Find where the given text appears and provide that cell's center as [X, Y] coordinate. 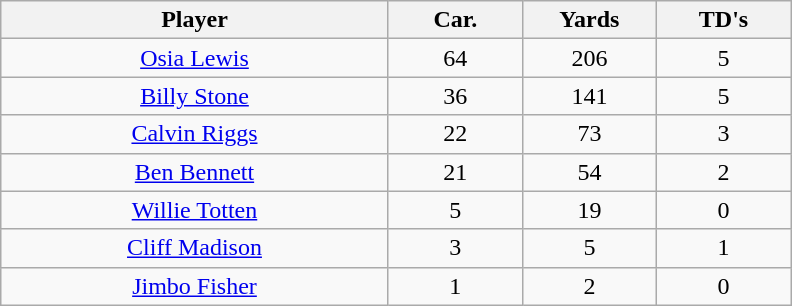
22 [455, 134]
Jimbo Fisher [194, 286]
Willie Totten [194, 210]
73 [589, 134]
Osia Lewis [194, 58]
36 [455, 96]
Calvin Riggs [194, 134]
Ben Bennett [194, 172]
Cliff Madison [194, 248]
Billy Stone [194, 96]
21 [455, 172]
64 [455, 58]
54 [589, 172]
TD's [723, 20]
Yards [589, 20]
141 [589, 96]
Player [194, 20]
19 [589, 210]
Car. [455, 20]
206 [589, 58]
